Return the [X, Y] coordinate for the center point of the cell that contains the specified text.  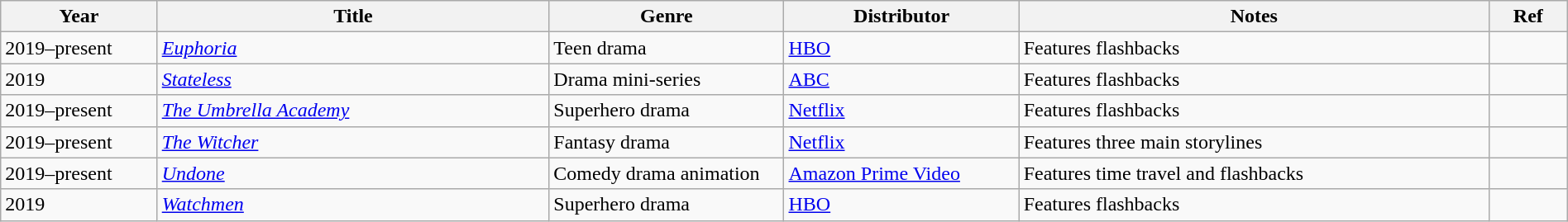
Undone [353, 173]
Features three main storylines [1254, 142]
Title [353, 17]
Distributor [901, 17]
Year [79, 17]
Fantasy drama [667, 142]
Amazon Prime Video [901, 173]
ABC [901, 79]
Teen drama [667, 48]
Genre [667, 17]
Features time travel and flashbacks [1254, 173]
The Umbrella Academy [353, 111]
Ref [1528, 17]
The Witcher [353, 142]
Notes [1254, 17]
Drama mini-series [667, 79]
Comedy drama animation [667, 173]
Watchmen [353, 205]
Euphoria [353, 48]
Stateless [353, 79]
